Return (x, y) of the center of cell containing provided text 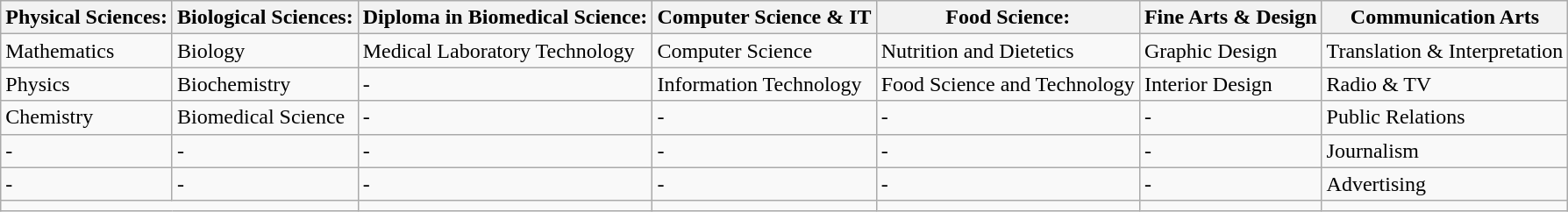
Fine Arts & Design (1230, 18)
Physics (87, 84)
Nutrition and Dietetics (1008, 51)
Computer Science & IT (765, 18)
Biochemistry (265, 84)
Physical Sciences: (87, 18)
Food Science: (1008, 18)
Chemistry (87, 117)
Food Science and Technology (1008, 84)
Graphic Design (1230, 51)
Communication Arts (1445, 18)
Computer Science (765, 51)
Biological Sciences: (265, 18)
Biology (265, 51)
Information Technology (765, 84)
Public Relations (1445, 117)
Interior Design (1230, 84)
Translation & Interpretation (1445, 51)
Medical Laboratory Technology (505, 51)
Advertising (1445, 184)
Diploma in Biomedical Science: (505, 18)
Mathematics (87, 51)
Radio & TV (1445, 84)
Biomedical Science (265, 117)
Journalism (1445, 151)
